Identify which cell holds the provided text, then report its (X, Y) central coordinate. 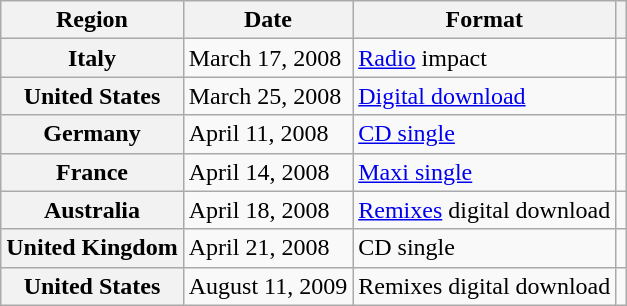
Digital download (484, 96)
April 14, 2008 (268, 172)
Radio impact (484, 58)
Italy (92, 58)
April 21, 2008 (268, 248)
Date (268, 20)
Germany (92, 134)
March 25, 2008 (268, 96)
France (92, 172)
Format (484, 20)
March 17, 2008 (268, 58)
United Kingdom (92, 248)
April 11, 2008 (268, 134)
Australia (92, 210)
April 18, 2008 (268, 210)
Maxi single (484, 172)
Region (92, 20)
August 11, 2009 (268, 286)
